Identify which cell holds the provided text, then report its (x, y) central coordinate. 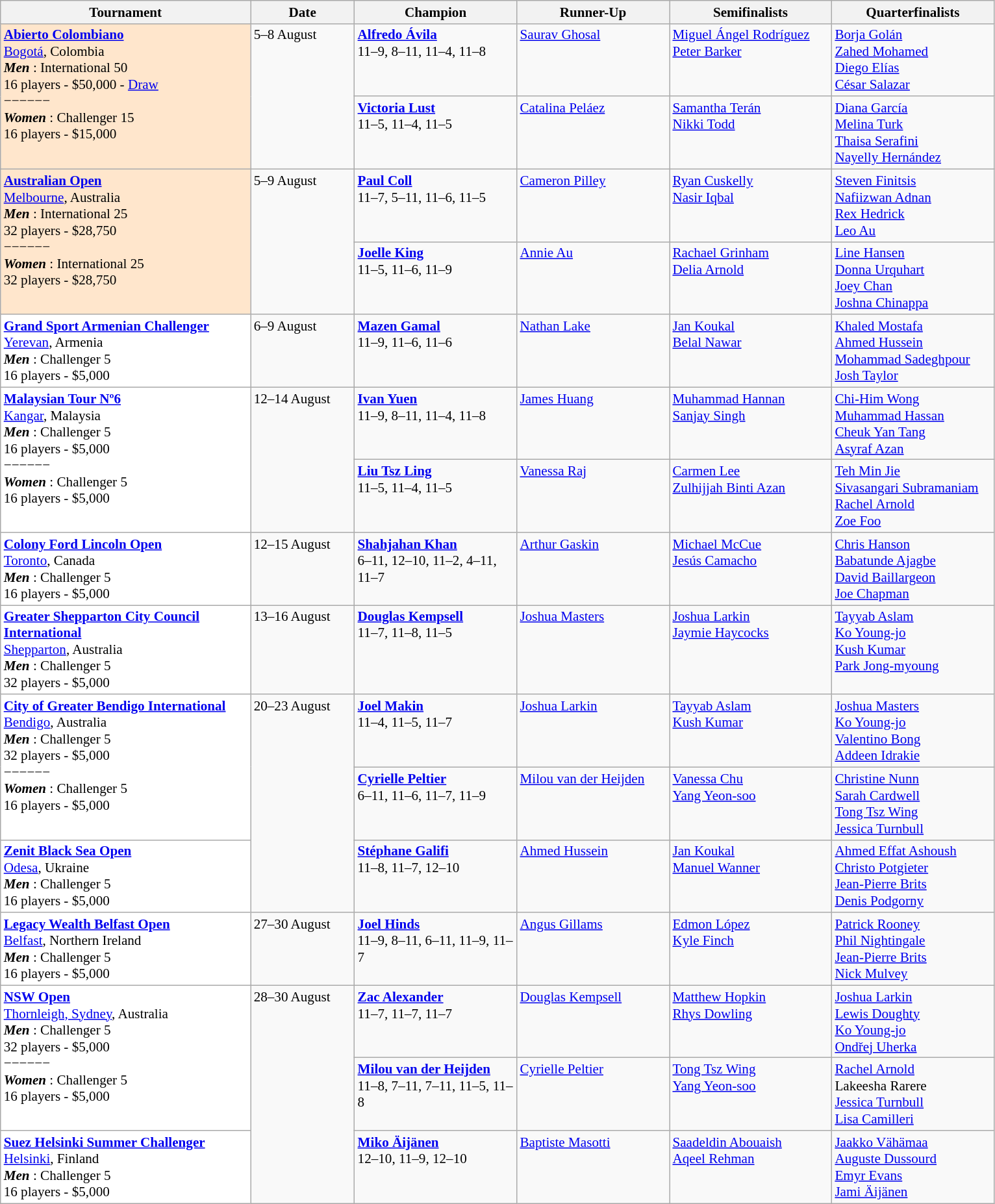
Tayyab Aslam Kush Kumar (750, 731)
Zac Alexander11–7, 11–7, 11–7 (436, 1022)
Joel Hinds11–9, 8–11, 6–11, 11–9, 11–7 (436, 949)
Mazen Gamal11–9, 11–6, 11–6 (436, 351)
Tayyab Aslam Ko Young-jo Kush Kumar Park Jong-myoung (913, 649)
Joshua Masters Ko Young-jo Valentino Bong Addeen Idrakie (913, 731)
Abierto Colombiano Bogotá, Colombia Men : International 5016 players - $50,000 - Draw−−−−−− Women : Challenger 1516 players - $15,000 (126, 96)
Annie Au (594, 278)
Joshua Larkin Lewis Doughty Ko Young-jo Ondřej Uherka (913, 1022)
Grand Sport Armenian Challenger Yerevan, Armenia Men : Challenger 516 players - $5,000 (126, 351)
Muhammad Hannan Sanjay Singh (750, 423)
13–16 August (303, 649)
27–30 August (303, 949)
Stéphane Galifi11–8, 11–7, 12–10 (436, 876)
Victoria Lust11–5, 11–4, 11–5 (436, 132)
Ahmed Effat Ashoush Christo Potgieter Jean-Pierre Brits Denis Podgorny (913, 876)
Teh Min Jie Sivasangari Subramaniam Rachel Arnold Zoe Foo (913, 496)
Joshua Masters (594, 649)
Joshua Larkin (594, 731)
Ryan Cuskelly Nasir Iqbal (750, 205)
Cameron Pilley (594, 205)
Borja Golán Zahed Mohamed Diego Elías César Salazar (913, 60)
Milou van der Heijden11–8, 7–11, 7–11, 11–5, 11–8 (436, 1094)
Ivan Yuen11–9, 8–11, 11–4, 11–8 (436, 423)
Line Hansen Donna Urquhart Joey Chan Joshna Chinappa (913, 278)
Chris Hanson Babatunde Ajagbe David Baillargeon Joe Chapman (913, 569)
Jaakko Vähämaa Auguste Dussourd Emyr Evans Jami Äijänen (913, 1167)
Miko Äijänen12–10, 11–9, 12–10 (436, 1167)
Patrick Rooney Phil Nightingale Jean-Pierre Brits Nick Mulvey (913, 949)
12–14 August (303, 460)
Angus Gillams (594, 949)
Christine Nunn Sarah Cardwell Tong Tsz Wing Jessica Turnbull (913, 803)
City of Greater Bendigo International Bendigo, Australia Men : Challenger 532 players - $5,000−−−−−− Women : Challenger 516 players - $5,000 (126, 767)
Vanessa Chu Yang Yeon-soo (750, 803)
Date (303, 12)
Arthur Gaskin (594, 569)
Tong Tsz Wing Yang Yeon-soo (750, 1094)
NSW Open Thornleigh, Sydney, Australia Men : Challenger 532 players - $5,000−−−−−− Women : Challenger 516 players - $5,000 (126, 1058)
Suez Helsinki Summer Challenger Helsinki, Finland Men : Challenger 516 players - $5,000 (126, 1167)
Steven Finitsis Nafiizwan Adnan Rex Hedrick Leo Au (913, 205)
Australian Open Melbourne, Australia Men : International 2532 players - $28,750−−−−−− Women : International 2532 players - $28,750 (126, 242)
Khaled Mostafa Ahmed Hussein Mohammad Sadeghpour Josh Taylor (913, 351)
Shahjahan Khan6–11, 12–10, 11–2, 4–11, 11–7 (436, 569)
5–9 August (303, 242)
Rachael Grinham Delia Arnold (750, 278)
Rachel Arnold Lakeesha Rarere Jessica Turnbull Lisa Camilleri (913, 1094)
20–23 August (303, 803)
Semifinalists (750, 12)
James Huang (594, 423)
Ahmed Hussein (594, 876)
Vanessa Raj (594, 496)
Malaysian Tour Nº6 Kangar, Malaysia Men : Challenger 516 players - $5,000−−−−−− Women : Challenger 516 players - $5,000 (126, 460)
Joel Makin11–4, 11–5, 11–7 (436, 731)
12–15 August (303, 569)
Michael McCue Jesús Camacho (750, 569)
6–9 August (303, 351)
28–30 August (303, 1094)
Matthew Hopkin Rhys Dowling (750, 1022)
5–8 August (303, 96)
Baptiste Masotti (594, 1167)
Legacy Wealth Belfast Open Belfast, Northern Ireland Men : Challenger 516 players - $5,000 (126, 949)
Douglas Kempsell11–7, 11–8, 11–5 (436, 649)
Quarterfinalists (913, 12)
Saadeldin Abouaish Aqeel Rehman (750, 1167)
Jan Koukal Manuel Wanner (750, 876)
Nathan Lake (594, 351)
Carmen Lee Zulhijjah Binti Azan (750, 496)
Samantha Terán Nikki Todd (750, 132)
Runner-Up (594, 12)
Douglas Kempsell (594, 1022)
Alfredo Ávila11–9, 8–11, 11–4, 11–8 (436, 60)
Edmon López Kyle Finch (750, 949)
Saurav Ghosal (594, 60)
Joelle King11–5, 11–6, 11–9 (436, 278)
Greater Shepparton City Council International Shepparton, Australia Men : Challenger 532 players - $5,000 (126, 649)
Miguel Ángel Rodríguez Peter Barker (750, 60)
Cyrielle Peltier (594, 1094)
Diana García Melina Turk Thaisa Serafini Nayelly Hernández (913, 132)
Joshua Larkin Jaymie Haycocks (750, 649)
Tournament (126, 12)
Jan Koukal Belal Nawar (750, 351)
Paul Coll11–7, 5–11, 11–6, 11–5 (436, 205)
Zenit Black Sea Open Odesa, Ukraine Men : Challenger 516 players - $5,000 (126, 876)
Champion (436, 12)
Colony Ford Lincoln Open Toronto, Canada Men : Challenger 516 players - $5,000 (126, 569)
Milou van der Heijden (594, 803)
Cyrielle Peltier6–11, 11–6, 11–7, 11–9 (436, 803)
Catalina Peláez (594, 132)
Chi-Him Wong Muhammad Hassan Cheuk Yan Tang Asyraf Azan (913, 423)
Liu Tsz Ling11–5, 11–4, 11–5 (436, 496)
